From the cell containing the given text, extract its center point as (X, Y) coordinate. 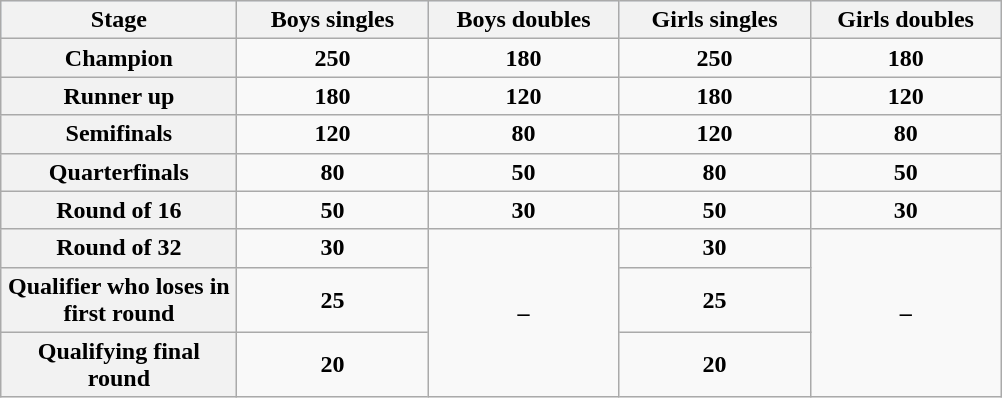
Qualifier who loses in first round (119, 300)
Stage (119, 20)
Girls doubles (906, 20)
Quarterfinals (119, 172)
Qualifying final round (119, 364)
Champion (119, 58)
Semifinals (119, 134)
Boys doubles (524, 20)
Boys singles (332, 20)
Round of 16 (119, 210)
Round of 32 (119, 248)
Girls singles (714, 20)
Runner up (119, 96)
